Determine the (x, y) coordinate at the center of the cell enclosing the given text.  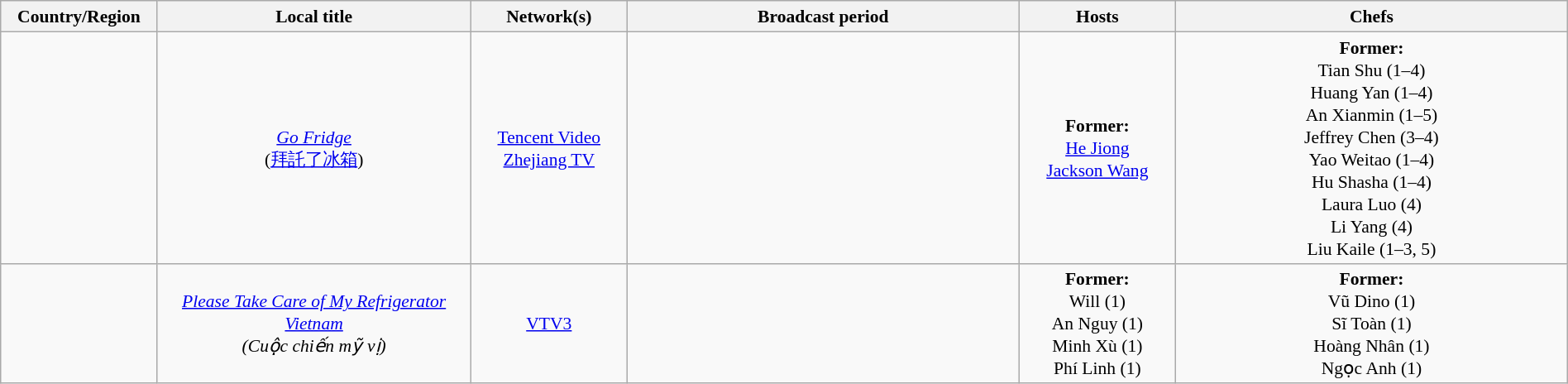
Former: Will (1)An Nguy (1)Minh Xù (1)Phí Linh (1) (1097, 323)
Hosts (1097, 17)
Former:Tian Shu (1–4)Huang Yan (1–4)An Xianmin (1–5) Jeffrey Chen (3–4)Yao Weitao (1–4)Hu Shasha (1–4)Laura Luo (4)Li Yang (4)Liu Kaile (1–3, 5) (1372, 147)
Go Fridge(拜託了冰箱) (314, 147)
Former:He Jiong Jackson Wang (1097, 147)
Tencent VideoZhejiang TV (549, 147)
Former: Vũ Dino (1)Sĩ Toàn (1)Hoàng Nhân (1)Ngọc Anh (1) (1372, 323)
Network(s) (549, 17)
Country/Region (79, 17)
Local title (314, 17)
VTV3 (549, 323)
Please Take Care of My Refrigerator Vietnam(Cuộc chiến mỹ vị) (314, 323)
Chefs (1372, 17)
Broadcast period (824, 17)
